Output the (X, Y) coordinate of the center of the cell containing the given text.  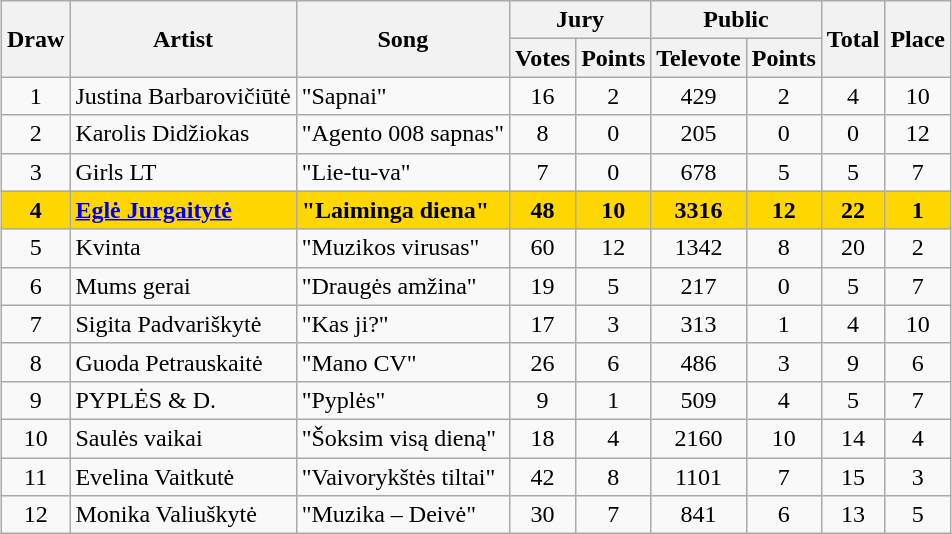
Evelina Vaitkutė (183, 477)
"Muzika – Deivė" (402, 515)
17 (542, 324)
Draw (35, 39)
"Mano CV" (402, 362)
Jury (580, 20)
30 (542, 515)
22 (853, 210)
Place (918, 39)
"Sapnai" (402, 96)
Public (736, 20)
429 (698, 96)
11 (35, 477)
Total (853, 39)
14 (853, 438)
"Agento 008 sapnas" (402, 134)
486 (698, 362)
Karolis Didžiokas (183, 134)
Mums gerai (183, 286)
3316 (698, 210)
Girls LT (183, 172)
"Draugės amžina" (402, 286)
217 (698, 286)
"Laiminga diena" (402, 210)
"Vaivorykštės tiltai" (402, 477)
42 (542, 477)
20 (853, 248)
19 (542, 286)
Kvinta (183, 248)
PYPLĖS & D. (183, 400)
60 (542, 248)
16 (542, 96)
15 (853, 477)
Artist (183, 39)
"Pyplės" (402, 400)
313 (698, 324)
Saulės vaikai (183, 438)
205 (698, 134)
"Kas ji?" (402, 324)
"Lie-tu-va" (402, 172)
1342 (698, 248)
Guoda Petrauskaitė (183, 362)
Song (402, 39)
Votes (542, 58)
Eglė Jurgaitytė (183, 210)
841 (698, 515)
18 (542, 438)
"Šoksim visą dieną" (402, 438)
Sigita Padvariškytė (183, 324)
1101 (698, 477)
509 (698, 400)
Justina Barbarovičiūtė (183, 96)
2160 (698, 438)
48 (542, 210)
678 (698, 172)
13 (853, 515)
Televote (698, 58)
26 (542, 362)
Monika Valiuškytė (183, 515)
"Muzikos virusas" (402, 248)
